From the cell containing the given text, extract its center point as [x, y] coordinate. 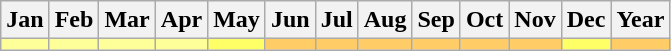
Jul [336, 20]
May [237, 20]
Nov [535, 20]
Oct [484, 20]
Mar [127, 20]
Feb [74, 20]
Year [640, 20]
Sep [436, 20]
Jan [25, 20]
Apr [181, 20]
Jun [290, 20]
Aug [385, 20]
Dec [586, 20]
